Return (x, y) of the center of cell containing provided text 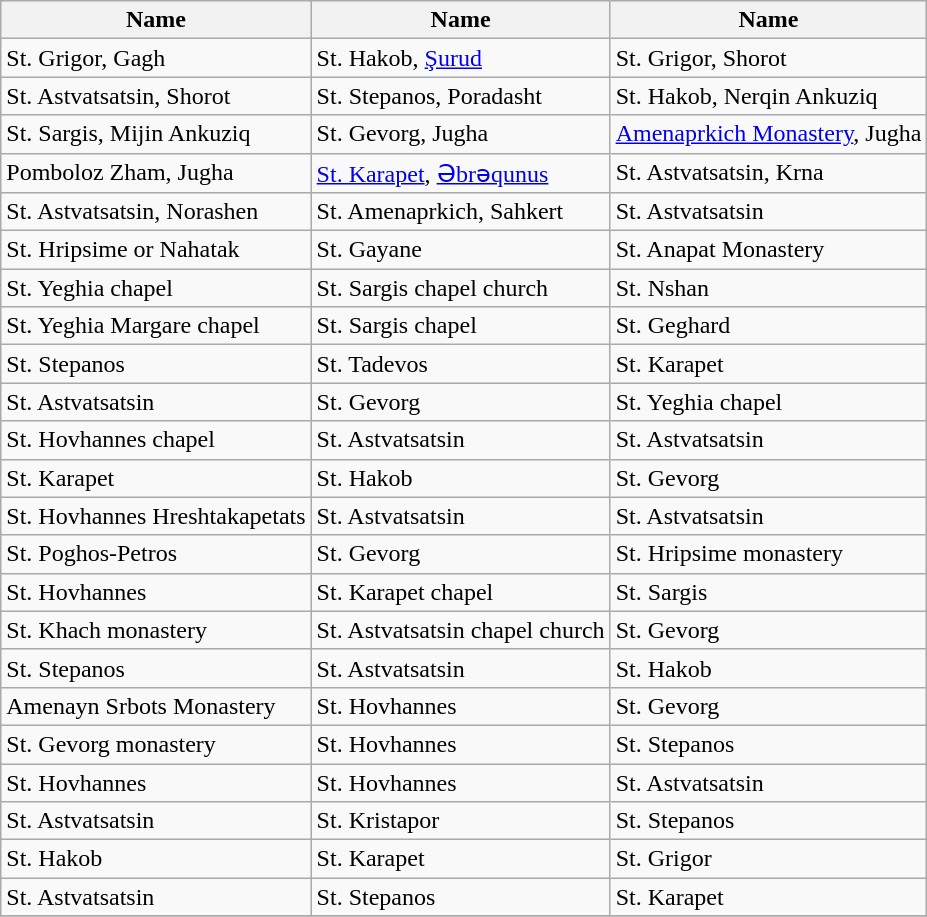
St. Gevorg, Jugha (460, 134)
St. Grigor, Shorot (768, 58)
St. Anapat Monastery (768, 250)
St. Grigor, Gagh (156, 58)
St. Karapet, Əbrəqunus (460, 173)
St. Poghos-Petros (156, 554)
St. Hakob, Nerqin Ankuziq (768, 96)
St. Amenaprkich, Sahkert (460, 212)
St. Grigor (768, 859)
Amenaprkich Monastery, Jugha (768, 134)
St. Hripsime monastery (768, 554)
St. Hripsime or Nahatak (156, 250)
St. Hovhannes Hreshtakapetats (156, 516)
St. Sargis (768, 592)
St. Astvatsatsin, Shorot (156, 96)
St. Kristapor (460, 821)
St. Gevorg monastery (156, 744)
St. Yeghia Margare chapel (156, 326)
St. Geghard (768, 326)
St. Hakob, Şurud (460, 58)
St. Sargis chapel (460, 326)
St. Astvatsatsin, Krna (768, 173)
St. Karapet chapel (460, 592)
St. Hovhannes chapel (156, 440)
Pomboloz Zham, Jugha (156, 173)
Amenayn Srbots Monastery (156, 706)
St. Gayane (460, 250)
St. Nshan (768, 288)
St. Astvatsatsin, Norashen (156, 212)
St. Sargis chapel church (460, 288)
St. Tadevos (460, 364)
St. Astvatsatsin chapel church (460, 630)
St. Khach monastery (156, 630)
St. Stepanos, Poradasht (460, 96)
St. Sargis, Mijin Ankuziq (156, 134)
